Return (X, Y) of the center of cell containing provided text 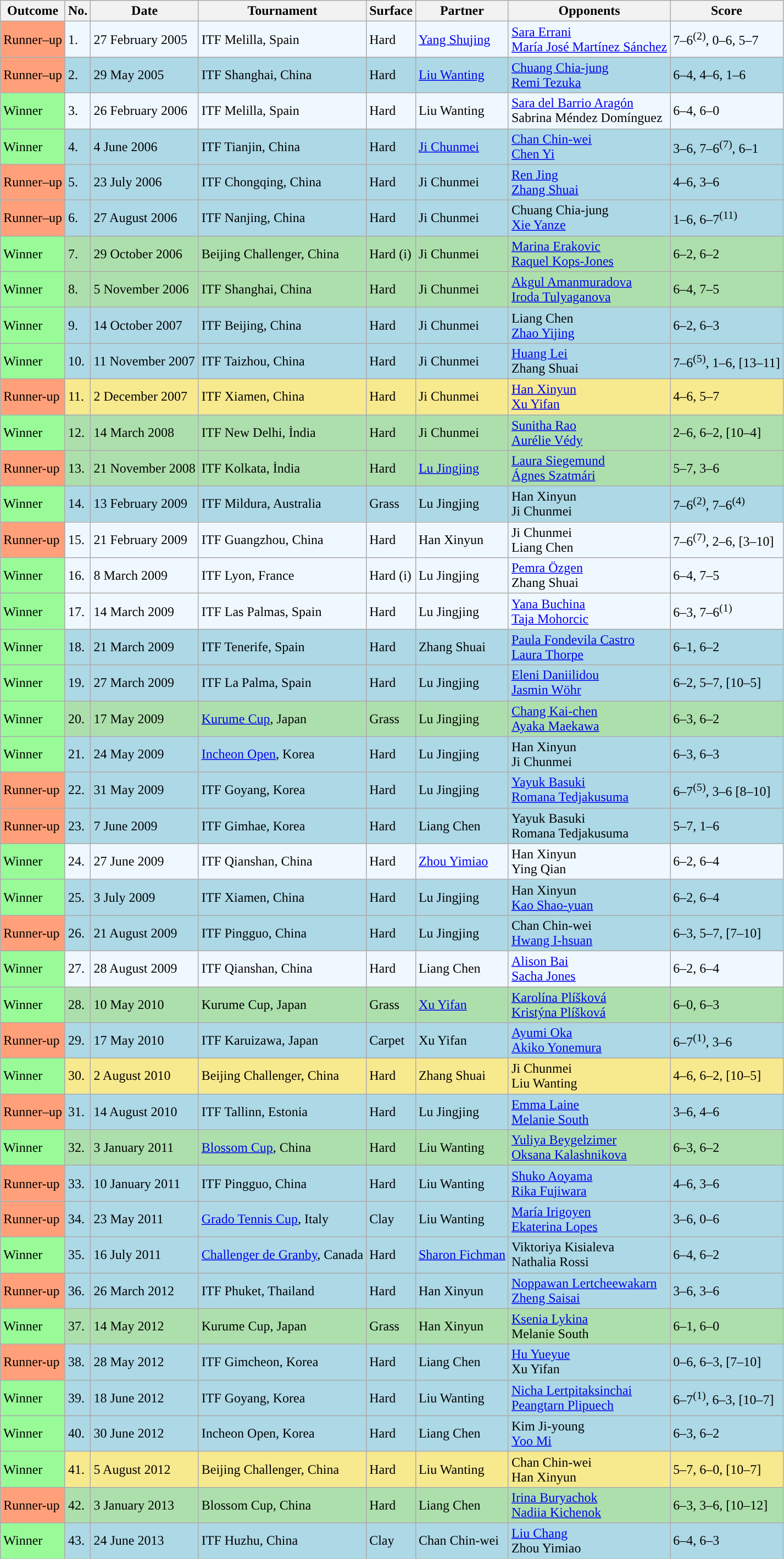
Paula Fondevila Castro Laura Thorpe (589, 647)
27 August 2006 (144, 218)
Surface (391, 11)
Liu Chang Zhou Yimiao (589, 1541)
20. (77, 719)
10 May 2010 (144, 1005)
Challenger de Granby, Canada (282, 1255)
6–0, 6–3 (726, 1005)
ITF Las Palmas, Spain (282, 611)
Zhou Yimiao (461, 862)
6–1, 6–2 (726, 647)
6–4, 6–3 (726, 1541)
4 June 2006 (144, 146)
7–6(2), 0–6, 5–7 (726, 40)
29 May 2005 (144, 75)
Yuliya Beygelzimer Oksana Kalashnikova (589, 1147)
Kim Ji-young Yoo Mi (589, 1433)
ITF Beijing, China (282, 325)
3 July 2009 (144, 897)
Karolína Plíšková Kristýna Plíšková (589, 1005)
37. (77, 1327)
3–6, 7–6(7), 6–1 (726, 146)
Marina Erakovic Raquel Kops-Jones (589, 254)
32. (77, 1147)
3–6, 0–6 (726, 1219)
Shuko Aoyama Rika Fujiwara (589, 1184)
6–4, 4–6, 1–6 (726, 75)
Sara Errani María José Martínez Sánchez (589, 40)
21 August 2009 (144, 933)
27 March 2009 (144, 683)
9. (77, 325)
ITF La Palma, Spain (282, 683)
Sharon Fichman (461, 1255)
ITF Lyon, France (282, 576)
Ji Chunmei Liu Wanting (589, 1076)
0–6, 6–3, [7–10] (726, 1362)
ITF Tallinn, Estonia (282, 1112)
27 February 2005 (144, 40)
Partner (461, 11)
27 June 2009 (144, 862)
Outcome (33, 11)
6–4, 6–0 (726, 111)
3–6, 3–6 (726, 1290)
7–6(7), 2–6, [3–10] (726, 540)
2 August 2010 (144, 1076)
28 August 2009 (144, 968)
23. (77, 825)
13. (77, 468)
ITF Karuizawa, Japan (282, 1041)
29. (77, 1041)
ITF Kolkata, İndia (282, 468)
17. (77, 611)
24. (77, 862)
Ren Jing Zhang Shuai (589, 182)
Emma Laine Melanie South (589, 1112)
ITF Gimhae, Korea (282, 825)
17 May 2009 (144, 719)
Nicha Lertpitaksinchai Peangtarn Plipuech (589, 1398)
Hu Yueyue Xu Yifan (589, 1362)
Akgul Amanmuradova Iroda Tulyaganova (589, 289)
Yana Buchina Taja Mohorcic (589, 611)
No. (77, 11)
40. (77, 1433)
Chang Kai-chen Ayaka Maekawa (589, 719)
Pemra Özgen Zhang Shuai (589, 576)
18 June 2012 (144, 1398)
Date (144, 11)
14 August 2010 (144, 1112)
35. (77, 1255)
1–6, 6–7(11) (726, 218)
Yang Shujing (461, 40)
15. (77, 540)
Sara del Barrio Aragón Sabrina Méndez Domínguez (589, 111)
4. (77, 146)
5–7, 6–0, [10–7] (726, 1469)
6. (77, 218)
26 March 2012 (144, 1290)
6–1, 6–0 (726, 1327)
43. (77, 1541)
23 May 2011 (144, 1219)
4–6, 6–2, [10–5] (726, 1076)
Han Xinyun Xu Yifan (589, 397)
ITF Mildura, Australia (282, 504)
Liang Chen Zhao Yijing (589, 325)
30. (77, 1076)
Score (726, 11)
11. (77, 397)
38. (77, 1362)
27. (77, 968)
3. (77, 111)
24 May 2009 (144, 754)
6–4, 6–2 (726, 1255)
5. (77, 182)
3 January 2013 (144, 1505)
Ksenia Lykina Melanie South (589, 1327)
ITF Tianjin, China (282, 146)
8. (77, 289)
16. (77, 576)
13 February 2009 (144, 504)
14 October 2007 (144, 325)
ITF Chongqing, China (282, 182)
6–3, 7–6(1) (726, 611)
ITF New Delhi, İndia (282, 432)
Chan Chin-wei Chen Yi (589, 146)
30 June 2012 (144, 1433)
34. (77, 1219)
31. (77, 1112)
María Irigoyen Ekaterina Lopes (589, 1219)
31 May 2009 (144, 790)
12. (77, 432)
ITF Nanjing, China (282, 218)
2–6, 6–2, [10–4] (726, 432)
Chan Chin-wei Hwang I-hsuan (589, 933)
29 October 2006 (144, 254)
ITF Huzhu, China (282, 1541)
7. (77, 254)
6–2, 5–7, [10–5] (726, 683)
14 May 2012 (144, 1327)
Chuang Chia-jung Xie Yanze (589, 218)
2 December 2007 (144, 397)
21 February 2009 (144, 540)
6–3, 5–7, [7–10] (726, 933)
6–2, 6–3 (726, 325)
2. (77, 75)
Opponents (589, 11)
ITF Tenerife, Spain (282, 647)
6–3, 3–6, [10–12] (726, 1505)
7–6(5), 1–6, [13–11] (726, 360)
3 January 2011 (144, 1147)
28. (77, 1005)
6–3, 6–3 (726, 754)
8 March 2009 (144, 576)
Tournament (282, 11)
4–6, 5–7 (726, 397)
7 June 2009 (144, 825)
Chuang Chia-jung Remi Tezuka (589, 75)
17 May 2010 (144, 1041)
39. (77, 1398)
Han Xinyun Kao Shao-yuan (589, 897)
3–6, 4–6 (726, 1112)
11 November 2007 (144, 360)
Noppawan Lertcheewakarn Zheng Saisai (589, 1290)
23 July 2006 (144, 182)
26. (77, 933)
21. (77, 754)
Sunitha Rao Aurélie Védy (589, 432)
22. (77, 790)
5–7, 3–6 (726, 468)
16 July 2011 (144, 1255)
14 March 2009 (144, 611)
Laura Siegemund Ágnes Szatmári (589, 468)
ITF Taizhou, China (282, 360)
Han Xinyun Ying Qian (589, 862)
Eleni Daniilidou Jasmin Wöhr (589, 683)
Irina Buryachok Nadiia Kichenok (589, 1505)
5–7, 1–6 (726, 825)
Chan Chin-wei Han Xinyun (589, 1469)
1. (77, 40)
ITF Phuket, Thailand (282, 1290)
25. (77, 897)
7–6(2), 7–6(4) (726, 504)
Grado Tennis Cup, Italy (282, 1219)
Huang Lei Zhang Shuai (589, 360)
28 May 2012 (144, 1362)
Carpet (391, 1041)
24 June 2013 (144, 1541)
Viktoriya Kisialeva Nathalia Rossi (589, 1255)
Ayumi Oka Akiko Yonemura (589, 1041)
14 March 2008 (144, 432)
Chan Chin-wei (461, 1541)
6–7(1), 6–3, [10–7] (726, 1398)
33. (77, 1184)
18. (77, 647)
42. (77, 1505)
10 January 2011 (144, 1184)
14. (77, 504)
6–7(5), 3–6 [8–10] (726, 790)
19. (77, 683)
ITF Gimcheon, Korea (282, 1362)
6–7(1), 3–6 (726, 1041)
5 November 2006 (144, 289)
41. (77, 1469)
6–2, 6–2 (726, 254)
5 August 2012 (144, 1469)
ITF Guangzhou, China (282, 540)
26 February 2006 (144, 111)
Alison Bai Sacha Jones (589, 968)
21 March 2009 (144, 647)
10. (77, 360)
Ji Chunmei Liang Chen (589, 540)
36. (77, 1290)
21 November 2008 (144, 468)
